Return (x, y) of the center of cell containing provided text 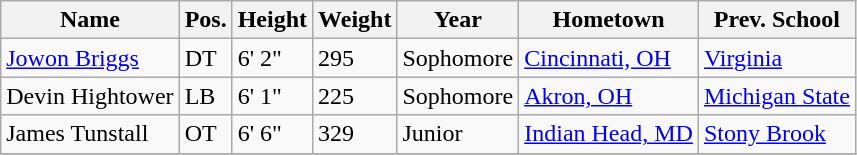
Devin Hightower (90, 96)
Jowon Briggs (90, 58)
Year (458, 20)
Weight (355, 20)
James Tunstall (90, 134)
Michigan State (776, 96)
329 (355, 134)
DT (206, 58)
Prev. School (776, 20)
225 (355, 96)
Indian Head, MD (609, 134)
OT (206, 134)
Virginia (776, 58)
Pos. (206, 20)
Height (272, 20)
Akron, OH (609, 96)
6' 1" (272, 96)
Stony Brook (776, 134)
Cincinnati, OH (609, 58)
6' 6" (272, 134)
6' 2" (272, 58)
LB (206, 96)
295 (355, 58)
Hometown (609, 20)
Junior (458, 134)
Name (90, 20)
